Identify which cell holds the provided text, then report its [x, y] central coordinate. 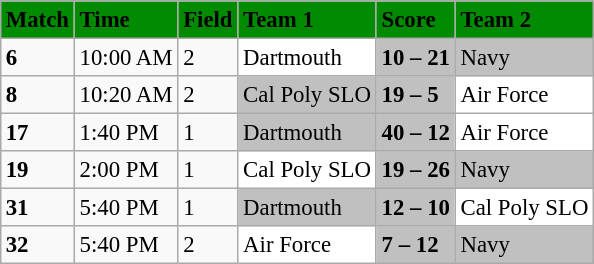
Team 2 [524, 20]
10:00 AM [126, 57]
Match [37, 20]
31 [37, 208]
40 – 12 [416, 133]
12 – 10 [416, 208]
Field [208, 20]
2:00 PM [126, 170]
32 [37, 245]
7 – 12 [416, 245]
Team 1 [307, 20]
19 – 5 [416, 95]
1:40 PM [126, 133]
8 [37, 95]
10 – 21 [416, 57]
19 – 26 [416, 170]
17 [37, 133]
19 [37, 170]
10:20 AM [126, 95]
Score [416, 20]
6 [37, 57]
Time [126, 20]
